Scan for the cell matching the given text and deliver its [X, Y] coordinate at center. 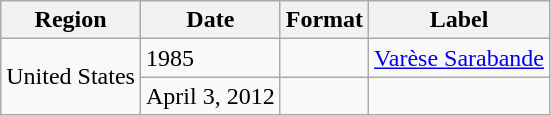
Label [460, 20]
April 3, 2012 [210, 96]
Region [71, 20]
1985 [210, 58]
Format [324, 20]
United States [71, 77]
Varèse Sarabande [460, 58]
Date [210, 20]
